Output the [X, Y] coordinate of the center of the cell containing the given text.  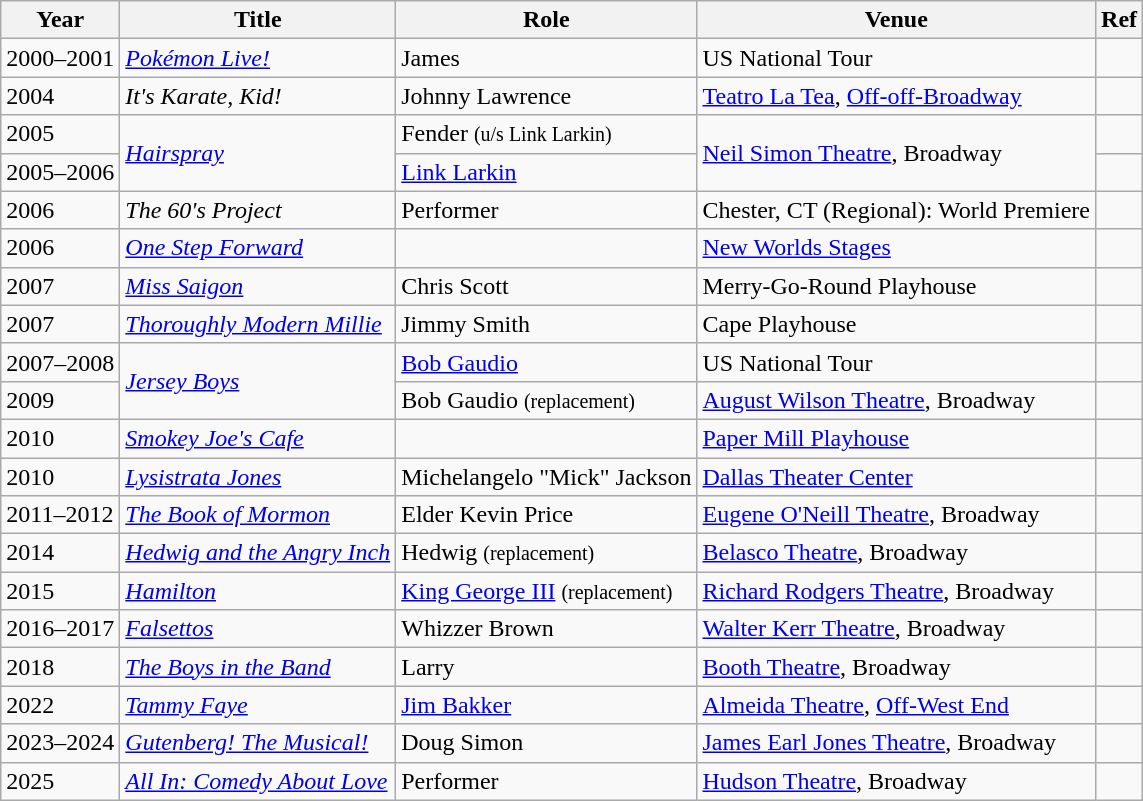
Year [60, 20]
2015 [60, 591]
Hudson Theatre, Broadway [896, 781]
Neil Simon Theatre, Broadway [896, 153]
Link Larkin [546, 172]
Doug Simon [546, 743]
Teatro La Tea, Off-off-Broadway [896, 96]
Hedwig and the Angry Inch [258, 553]
Dallas Theater Center [896, 477]
Chris Scott [546, 286]
Johnny Lawrence [546, 96]
Hamilton [258, 591]
2005–2006 [60, 172]
2009 [60, 400]
Elder Kevin Price [546, 515]
2023–2024 [60, 743]
Belasco Theatre, Broadway [896, 553]
Thoroughly Modern Millie [258, 324]
Miss Saigon [258, 286]
Tammy Faye [258, 705]
Larry [546, 667]
2011–2012 [60, 515]
2014 [60, 553]
Michelangelo "Mick" Jackson [546, 477]
Jim Bakker [546, 705]
Cape Playhouse [896, 324]
2005 [60, 134]
2016–2017 [60, 629]
Whizzer Brown [546, 629]
Paper Mill Playhouse [896, 438]
2022 [60, 705]
Hairspray [258, 153]
Jimmy Smith [546, 324]
2000–2001 [60, 58]
Lysistrata Jones [258, 477]
Booth Theatre, Broadway [896, 667]
Ref [1120, 20]
The Boys in the Band [258, 667]
King George III (replacement) [546, 591]
Pokémon Live! [258, 58]
Bob Gaudio [546, 362]
One Step Forward [258, 248]
Merry-Go-Round Playhouse [896, 286]
Walter Kerr Theatre, Broadway [896, 629]
Venue [896, 20]
James [546, 58]
All In: Comedy About Love [258, 781]
Smokey Joe's Cafe [258, 438]
Role [546, 20]
Fender (u/s Link Larkin) [546, 134]
Bob Gaudio (replacement) [546, 400]
2018 [60, 667]
Falsettos [258, 629]
Title [258, 20]
Hedwig (replacement) [546, 553]
2007–2008 [60, 362]
New Worlds Stages [896, 248]
The 60's Project [258, 210]
The Book of Mormon [258, 515]
Jersey Boys [258, 381]
It's Karate, Kid! [258, 96]
2025 [60, 781]
2004 [60, 96]
August Wilson Theatre, Broadway [896, 400]
Chester, CT (Regional): World Premiere [896, 210]
Richard Rodgers Theatre, Broadway [896, 591]
Gutenberg! The Musical! [258, 743]
Almeida Theatre, Off-West End [896, 705]
James Earl Jones Theatre, Broadway [896, 743]
Eugene O'Neill Theatre, Broadway [896, 515]
